For the text-containing cell, return its midpoint in [X, Y] coordinate format. 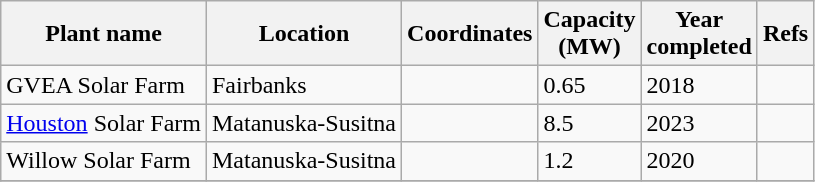
Refs [785, 34]
Houston Solar Farm [104, 123]
Capacity(MW) [590, 34]
1.2 [590, 161]
Coordinates [470, 34]
Fairbanks [304, 85]
Willow Solar Farm [104, 161]
0.65 [590, 85]
Yearcompleted [699, 34]
2018 [699, 85]
2023 [699, 123]
GVEA Solar Farm [104, 85]
Plant name [104, 34]
Location [304, 34]
8.5 [590, 123]
2020 [699, 161]
